Search for the cell housing the specified text and yield its (x, y) center coordinate. 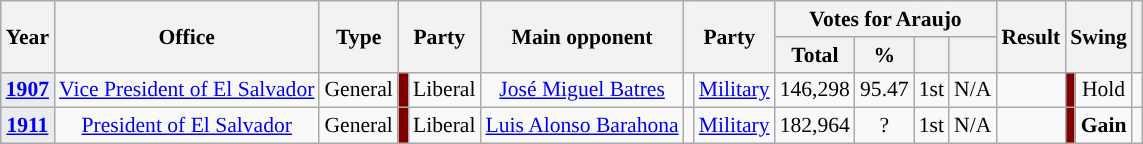
Vice President of El Salvador (186, 90)
Type (358, 36)
146,298 (815, 90)
President of El Salvador (186, 126)
? (884, 126)
Swing (1098, 36)
Hold (1103, 90)
José Miguel Batres (582, 90)
Votes for Araujo (886, 19)
Luis Alonso Barahona (582, 126)
% (884, 55)
182,964 (815, 126)
Office (186, 36)
1907 (28, 90)
Result (1030, 36)
Main opponent (582, 36)
Total (815, 55)
Gain (1103, 126)
1911 (28, 126)
95.47 (884, 90)
Year (28, 36)
